Return [x, y] of the center of cell containing provided text 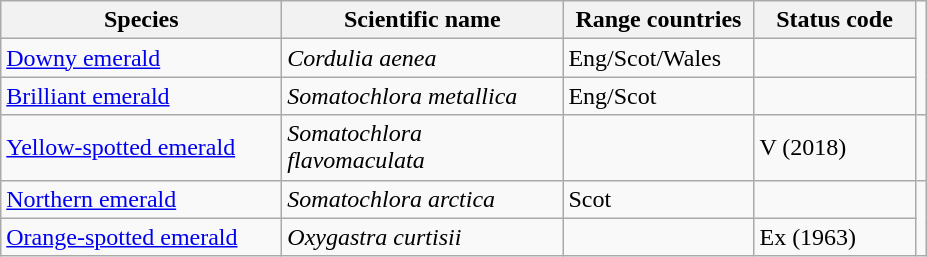
Somatochlora arctica [422, 199]
Northern emerald [142, 199]
Status code [834, 20]
Eng/Scot [658, 96]
Range countries [658, 20]
Oxygastra curtisii [422, 237]
Yellow-spotted emerald [142, 148]
Downy emerald [142, 58]
Cordulia aenea [422, 58]
Eng/Scot/Wales [658, 58]
Ex (1963) [834, 237]
Scientific name [422, 20]
Scot [658, 199]
Species [142, 20]
V (2018) [834, 148]
Orange-spotted emerald [142, 237]
Somatochlora flavomaculata [422, 148]
Brilliant emerald [142, 96]
Somatochlora metallica [422, 96]
